Locate the cell with the specified text and output its [X, Y] center coordinate. 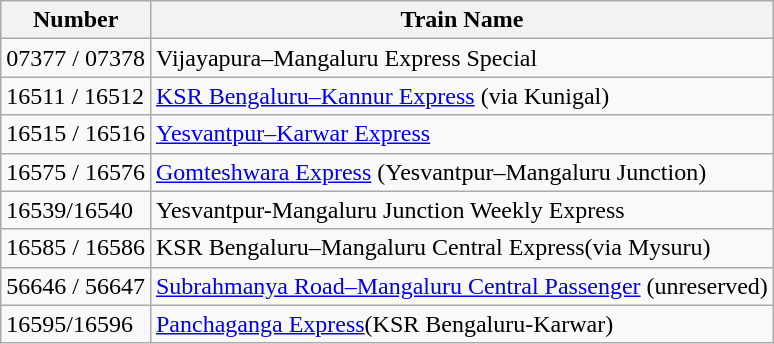
07377 / 07378 [76, 58]
Number [76, 20]
16595/16596 [76, 324]
Yesvantpur-Mangaluru Junction Weekly Express [462, 210]
16515 / 16516 [76, 134]
Subrahmanya Road–Mangaluru Central Passenger (unreserved) [462, 286]
Gomteshwara Express (Yesvantpur–Mangaluru Junction) [462, 172]
KSR Bengaluru–Kannur Express (via Kunigal) [462, 96]
16575 / 16576 [76, 172]
Vijayapura–Mangaluru Express Special [462, 58]
16585 / 16586 [76, 248]
Panchaganga Express(KSR Bengaluru-Karwar) [462, 324]
Yesvantpur–Karwar Express [462, 134]
16511 / 16512 [76, 96]
56646 / 56647 [76, 286]
KSR Bengaluru–Mangaluru Central Express(via Mysuru) [462, 248]
Train Name [462, 20]
16539/16540 [76, 210]
